Detect which cell encompasses the target text, then output its [X, Y] center coordinate. 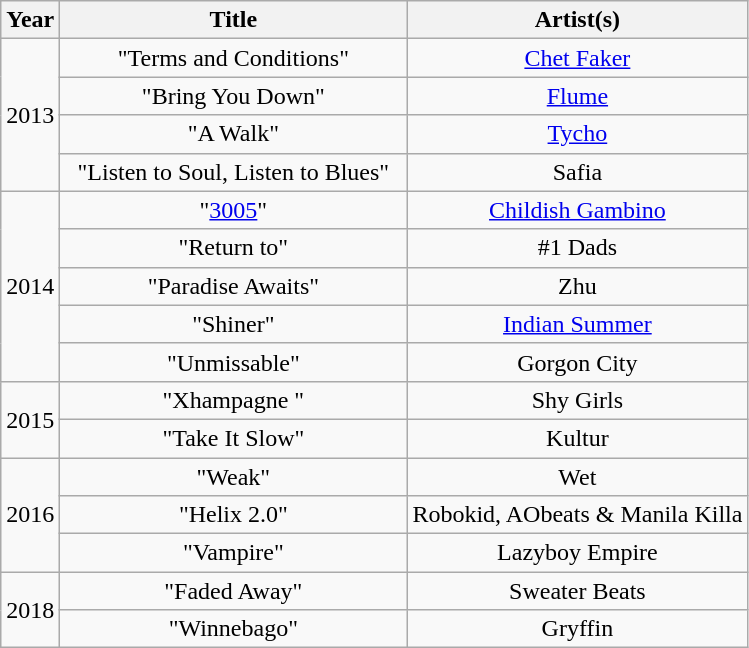
Gorgon City [578, 362]
"Listen to Soul, Listen to Blues" [234, 172]
#1 Dads [578, 248]
Robokid, AObeats & Manila Killa [578, 515]
Childish Gambino [578, 210]
"Weak" [234, 477]
Kultur [578, 438]
"Vampire" [234, 553]
Artist(s) [578, 20]
2015 [30, 419]
"Faded Away" [234, 591]
Title [234, 20]
Safia [578, 172]
Zhu [578, 286]
Indian Summer [578, 324]
Gryffin [578, 629]
"Take It Slow" [234, 438]
"Helix 2.0" [234, 515]
Shy Girls [578, 400]
"Winnebago" [234, 629]
"Paradise Awaits" [234, 286]
"3005" [234, 210]
Wet [578, 477]
"Return to" [234, 248]
2014 [30, 286]
Chet Faker [578, 58]
Year [30, 20]
Sweater Beats [578, 591]
2018 [30, 610]
"Bring You Down" [234, 96]
"A Walk" [234, 134]
"Shiner" [234, 324]
Flume [578, 96]
"Terms and Conditions" [234, 58]
"Xhampagne " [234, 400]
"Unmissable" [234, 362]
2013 [30, 115]
Lazyboy Empire [578, 553]
2016 [30, 515]
Tycho [578, 134]
